Pinpoint the cell where the given text exists, returning its [x, y] midpoint coordinate. 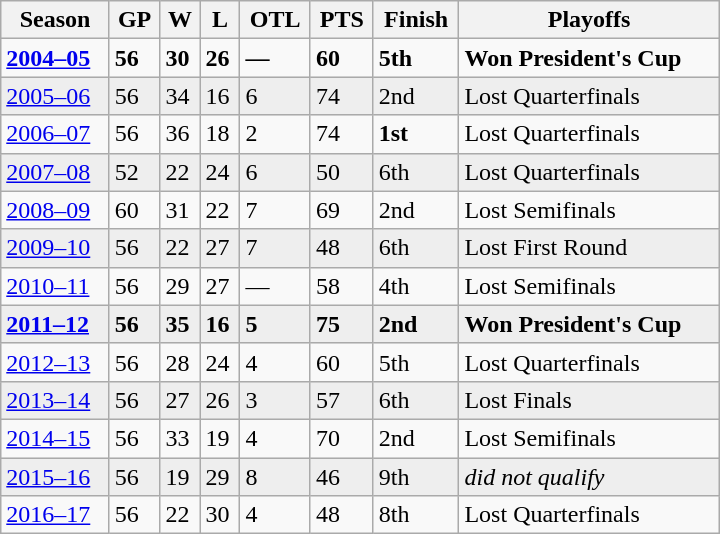
Lost Finals [589, 400]
69 [342, 210]
75 [342, 324]
2012–13 [55, 362]
52 [134, 172]
did not qualify [589, 477]
PTS [342, 20]
57 [342, 400]
2014–15 [55, 438]
2013–14 [55, 400]
31 [180, 210]
2004–05 [55, 58]
8 [275, 477]
2015–16 [55, 477]
4th [416, 286]
8th [416, 515]
5 [275, 324]
1st [416, 134]
34 [180, 96]
Season [55, 20]
2 [275, 134]
2011–12 [55, 324]
2008–09 [55, 210]
2006–07 [55, 134]
OTL [275, 20]
46 [342, 477]
L [220, 20]
36 [180, 134]
2016–17 [55, 515]
2007–08 [55, 172]
Playoffs [589, 20]
33 [180, 438]
35 [180, 324]
50 [342, 172]
Lost First Round [589, 248]
9th [416, 477]
W [180, 20]
3 [275, 400]
Finish [416, 20]
70 [342, 438]
58 [342, 286]
2009–10 [55, 248]
GP [134, 20]
2005–06 [55, 96]
28 [180, 362]
2010–11 [55, 286]
18 [220, 134]
